Search for the cell housing the specified text and yield its (x, y) center coordinate. 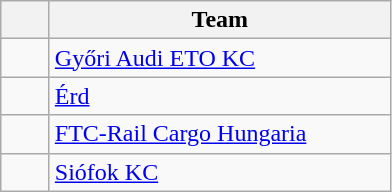
Győri Audi ETO KC (220, 58)
Érd (220, 96)
Team (220, 20)
Siófok KC (220, 172)
FTC-Rail Cargo Hungaria (220, 134)
